Locate the cell with the specified text and output its (X, Y) center coordinate. 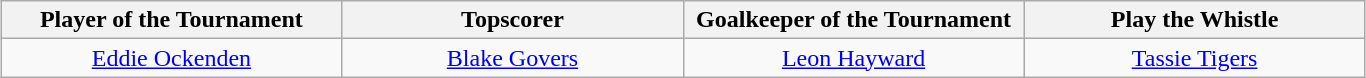
Play the Whistle (1194, 20)
Blake Govers (512, 58)
Topscorer (512, 20)
Tassie Tigers (1194, 58)
Player of the Tournament (172, 20)
Goalkeeper of the Tournament (854, 20)
Eddie Ockenden (172, 58)
Leon Hayward (854, 58)
